Detect which cell encompasses the target text, then output its (X, Y) center coordinate. 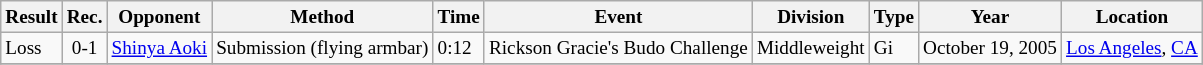
Location (1132, 17)
Middleweight (810, 48)
Year (990, 17)
Event (618, 17)
0-1 (84, 48)
Rickson Gracie's Budo Challenge (618, 48)
Shinya Aoki (160, 48)
Method (322, 17)
Loss (32, 48)
Division (810, 17)
Type (894, 17)
Gi (894, 48)
Opponent (160, 17)
Rec. (84, 17)
0:12 (458, 48)
Los Angeles, CA (1132, 48)
Result (32, 17)
Time (458, 17)
October 19, 2005 (990, 48)
Submission (flying armbar) (322, 48)
